Capture the cell that displays the provided text and extract its [x, y] central coordinate. 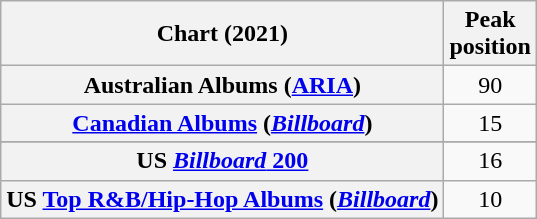
US Top R&B/Hip-Hop Albums (Billboard) [222, 199]
Chart (2021) [222, 34]
15 [490, 123]
Peakposition [490, 34]
US Billboard 200 [222, 161]
10 [490, 199]
16 [490, 161]
90 [490, 85]
Canadian Albums (Billboard) [222, 123]
Australian Albums (ARIA) [222, 85]
